For the text-containing cell, return its midpoint in (X, Y) coordinate format. 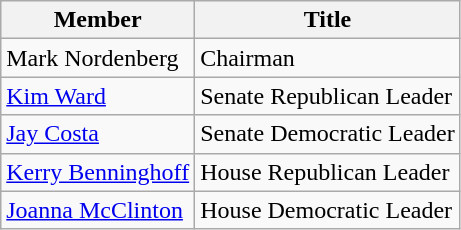
Title (328, 20)
House Democratic Leader (328, 210)
Member (98, 20)
Mark Nordenberg (98, 58)
Jay Costa (98, 134)
Chairman (328, 58)
Senate Republican Leader (328, 96)
Kim Ward (98, 96)
Joanna McClinton (98, 210)
House Republican Leader (328, 172)
Senate Democratic Leader (328, 134)
Kerry Benninghoff (98, 172)
